From the cell containing the given text, extract its center point as (X, Y) coordinate. 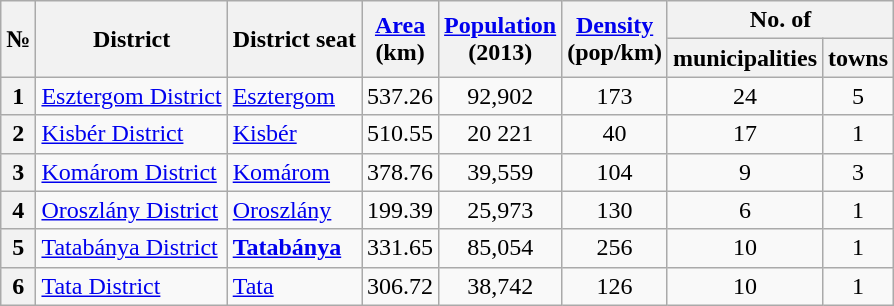
126 (615, 286)
District seat (294, 39)
Komárom (294, 172)
Oroszlány District (132, 210)
Population(2013) (500, 39)
Tata (294, 286)
9 (744, 172)
municipalities (744, 58)
256 (615, 248)
92,902 (500, 96)
510.55 (400, 134)
25,973 (500, 210)
Area(km) (400, 39)
Oroszlány (294, 210)
306.72 (400, 286)
Tatabánya District (132, 248)
331.65 (400, 248)
378.76 (400, 172)
199.39 (400, 210)
537.26 (400, 96)
District (132, 39)
20 221 (500, 134)
№ (18, 39)
Kisbér District (132, 134)
39,559 (500, 172)
173 (615, 96)
38,742 (500, 286)
Kisbér (294, 134)
130 (615, 210)
85,054 (500, 248)
Tata District (132, 286)
No. of (780, 20)
104 (615, 172)
24 (744, 96)
Tatabánya (294, 248)
40 (615, 134)
towns (858, 58)
Esztergom District (132, 96)
2 (18, 134)
Density(pop/km) (615, 39)
17 (744, 134)
4 (18, 210)
Komárom District (132, 172)
Esztergom (294, 96)
